Locate the cell with the specified text and output its [x, y] center coordinate. 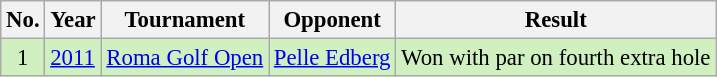
Roma Golf Open [185, 58]
Result [556, 20]
Opponent [332, 20]
Won with par on fourth extra hole [556, 58]
Year [73, 20]
Pelle Edberg [332, 58]
Tournament [185, 20]
2011 [73, 58]
No. [23, 20]
1 [23, 58]
